Determine the [X, Y] coordinate at the center of the cell enclosing the given text.  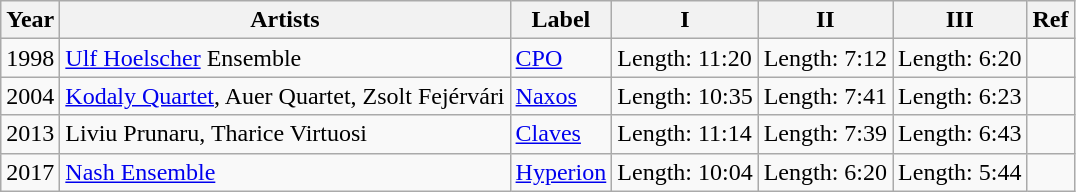
Naxos [561, 96]
Length: 6:43 [960, 134]
Hyperion [561, 172]
Length: 10:04 [685, 172]
Liviu Prunaru, Tharice Virtuosi [285, 134]
Length: 10:35 [685, 96]
Nash Ensemble [285, 172]
2017 [30, 172]
Ulf Hoelscher Ensemble [285, 58]
Length: 6:23 [960, 96]
Length: 5:44 [960, 172]
II [825, 20]
III [960, 20]
Claves [561, 134]
Kodaly Quartet, Auer Quartet, Zsolt Fejérvári [285, 96]
Length: 11:20 [685, 58]
Length: 11:14 [685, 134]
Label [561, 20]
2013 [30, 134]
CPO [561, 58]
Length: 7:41 [825, 96]
2004 [30, 96]
Ref [1050, 20]
1998 [30, 58]
Length: 7:39 [825, 134]
I [685, 20]
Length: 7:12 [825, 58]
Artists [285, 20]
Year [30, 20]
